Return (X, Y) of the center of cell containing provided text 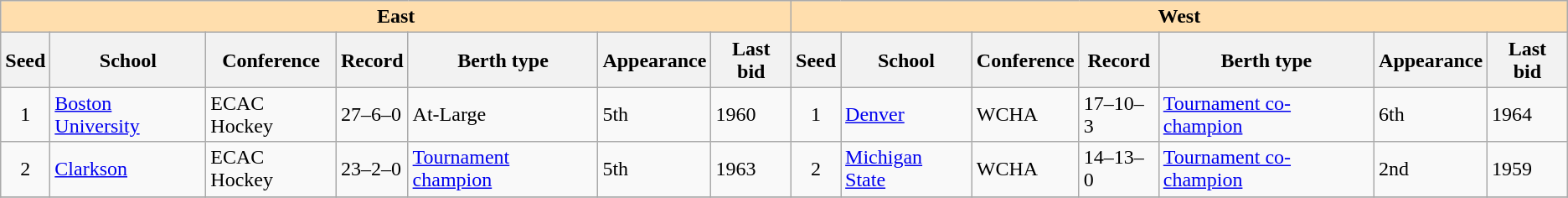
1964 (1528, 114)
Tournament champion (503, 169)
At-Large (503, 114)
1959 (1528, 169)
West (1179, 17)
14–13–0 (1119, 169)
27–6–0 (372, 114)
17–10–3 (1119, 114)
Clarkson (128, 169)
Boston University (128, 114)
6th (1431, 114)
East (396, 17)
Michigan State (906, 169)
2nd (1431, 169)
23–2–0 (372, 169)
1960 (751, 114)
Denver (906, 114)
1963 (751, 169)
